Detect which cell encompasses the target text, then output its (X, Y) center coordinate. 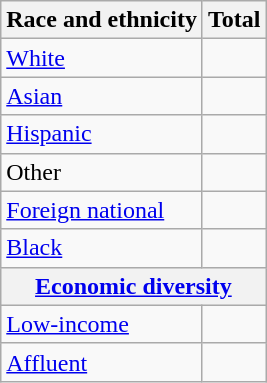
Low-income (102, 324)
Race and ethnicity (102, 20)
Affluent (102, 362)
Asian (102, 96)
Foreign national (102, 210)
Total (234, 20)
Other (102, 172)
Hispanic (102, 134)
White (102, 58)
Economic diversity (134, 286)
Black (102, 248)
